Pinpoint the cell where the given text exists, returning its [x, y] midpoint coordinate. 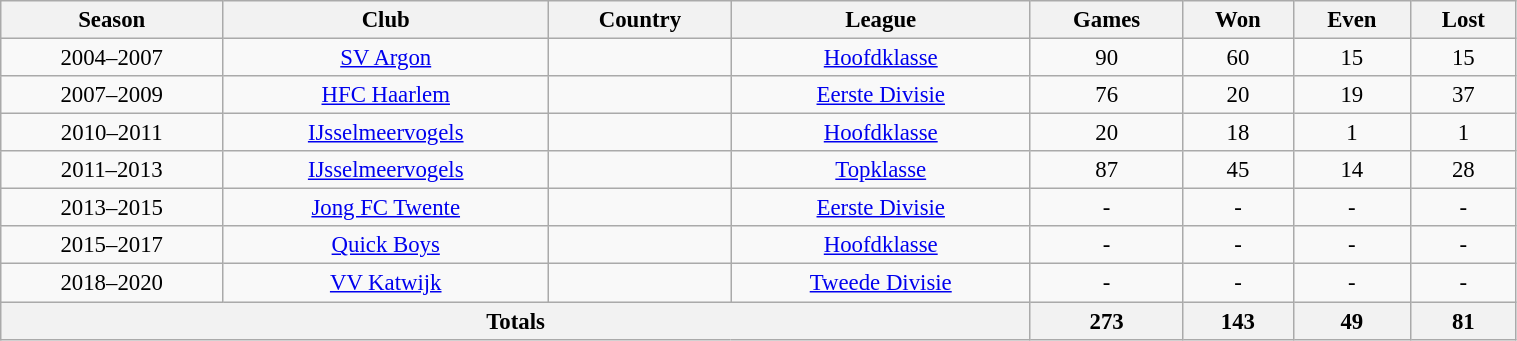
VV Katwijk [386, 283]
87 [1106, 170]
2004–2007 [112, 58]
2018–2020 [112, 283]
90 [1106, 58]
45 [1238, 170]
Even [1352, 20]
14 [1352, 170]
League [880, 20]
19 [1352, 95]
Games [1106, 20]
2011–2013 [112, 170]
Tweede Divisie [880, 283]
HFC Haarlem [386, 95]
Totals [516, 321]
Won [1238, 20]
Jong FC Twente [386, 208]
18 [1238, 133]
Quick Boys [386, 245]
Season [112, 20]
Country [640, 20]
60 [1238, 58]
2010–2011 [112, 133]
Lost [1464, 20]
2015–2017 [112, 245]
81 [1464, 321]
Club [386, 20]
143 [1238, 321]
76 [1106, 95]
28 [1464, 170]
2013–2015 [112, 208]
49 [1352, 321]
2007–2009 [112, 95]
Topklasse [880, 170]
37 [1464, 95]
SV Argon [386, 58]
273 [1106, 321]
